From the cell containing the given text, extract its center point as (X, Y) coordinate. 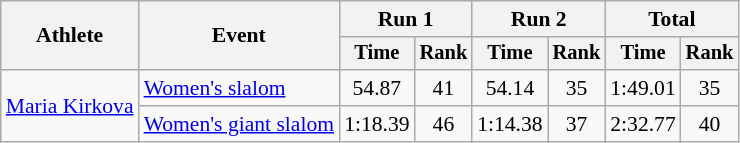
40 (710, 124)
1:14.38 (510, 124)
41 (444, 88)
37 (577, 124)
54.87 (376, 88)
1:18.39 (376, 124)
Total (672, 19)
Run 1 (406, 19)
46 (444, 124)
Athlete (70, 36)
Run 2 (538, 19)
Maria Kirkova (70, 106)
Women's giant slalom (240, 124)
1:49.01 (642, 88)
Event (240, 36)
Women's slalom (240, 88)
54.14 (510, 88)
2:32.77 (642, 124)
